Return [x, y] of the center of cell containing provided text 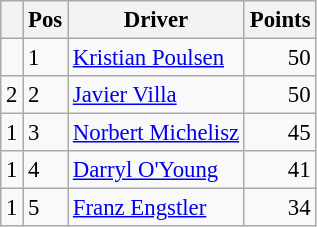
Javier Villa [156, 95]
5 [46, 208]
41 [280, 170]
Franz Engstler [156, 208]
Driver [156, 20]
Kristian Poulsen [156, 58]
3 [46, 133]
Pos [46, 20]
Points [280, 20]
4 [46, 170]
Norbert Michelisz [156, 133]
34 [280, 208]
45 [280, 133]
Darryl O'Young [156, 170]
